Return the [x, y] coordinate for the center point of the cell that contains the specified text.  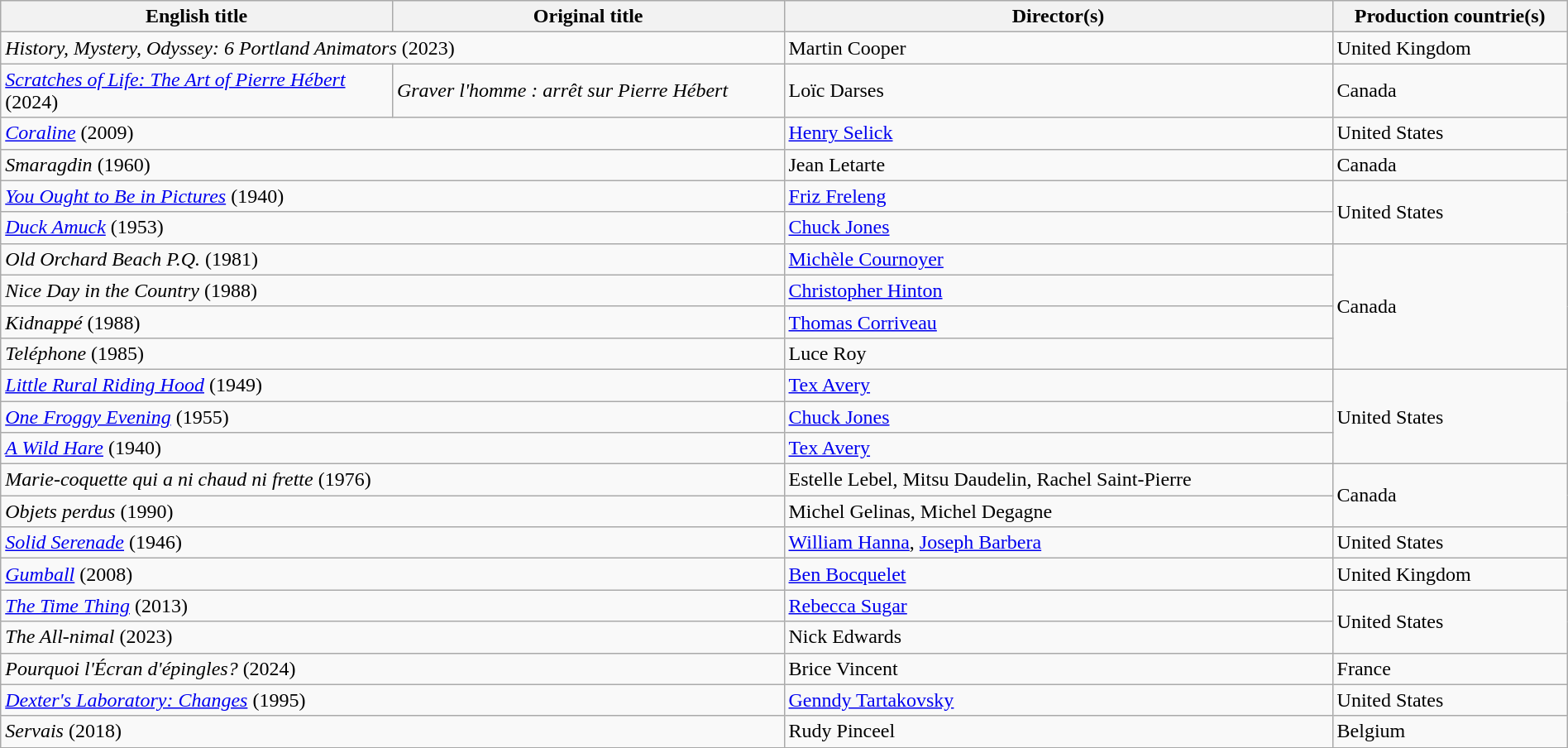
A Wild Hare (1940) [392, 448]
Henry Selick [1059, 133]
Michèle Cournoyer [1059, 259]
Luce Roy [1059, 353]
Objets perdus (1990) [392, 511]
Kidnappé (1988) [392, 322]
Graver l'homme : arrêt sur Pierre Hébert [588, 91]
The Time Thing (2013) [392, 606]
Thomas Corriveau [1059, 322]
Brice Vincent [1059, 669]
Duck Amuck (1953) [392, 228]
Michel Gelinas, Michel Degagne [1059, 511]
Teléphone (1985) [392, 353]
Production countrie(s) [1450, 17]
Martin Cooper [1059, 48]
Jean Letarte [1059, 165]
Coraline (2009) [392, 133]
Christopher Hinton [1059, 290]
Solid Serenade (1946) [392, 543]
Smaragdin (1960) [392, 165]
The All-nimal (2023) [392, 637]
Friz Freleng [1059, 196]
One Froggy Evening (1955) [392, 416]
Director(s) [1059, 17]
Ben Bocquelet [1059, 574]
Little Rural Riding Hood (1949) [392, 385]
Belgium [1450, 731]
Nice Day in the Country (1988) [392, 290]
Rudy Pinceel [1059, 731]
English title [197, 17]
Dexter's Laboratory: Changes (1995) [392, 700]
France [1450, 669]
Loïc Darses [1059, 91]
Pourquoi l'Écran d'épingles? (2024) [392, 669]
Scratches of Life: The Art of Pierre Hébert (2024) [197, 91]
Old Orchard Beach P.Q. (1981) [392, 259]
Gumball (2008) [392, 574]
Rebecca Sugar [1059, 606]
Nick Edwards [1059, 637]
Marie-coquette qui a ni chaud ni frette (1976) [392, 480]
Servais (2018) [392, 731]
Genndy Tartakovsky [1059, 700]
History, Mystery, Odyssey: 6 Portland Animators (2023) [392, 48]
You Ought to Be in Pictures (1940) [392, 196]
Estelle Lebel, Mitsu Daudelin, Rachel Saint-Pierre [1059, 480]
Original title [588, 17]
William Hanna, Joseph Barbera [1059, 543]
